Capture the cell that displays the provided text and extract its (X, Y) central coordinate. 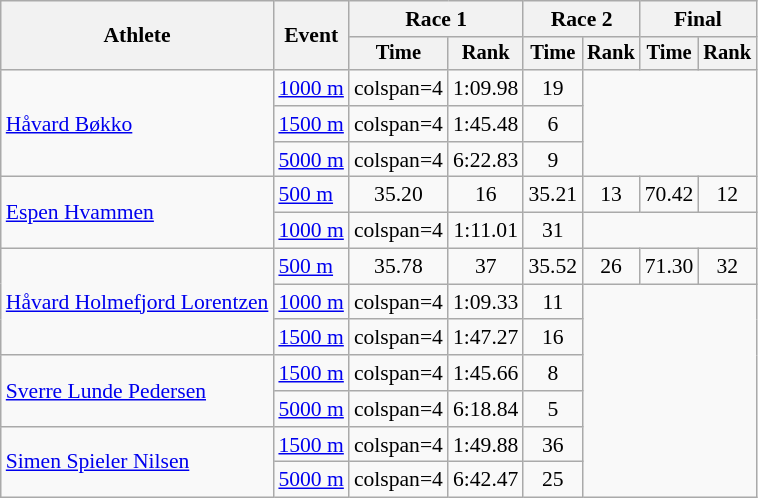
1:45.66 (486, 373)
8 (552, 373)
Espen Hvammen (138, 212)
1:09.98 (486, 88)
35.20 (398, 195)
36 (552, 445)
25 (552, 480)
6:18.84 (486, 409)
32 (727, 267)
Race 2 (581, 19)
Simen Spieler Nilsen (138, 462)
35.78 (398, 267)
Sverre Lunde Pedersen (138, 390)
1:49.88 (486, 445)
6:22.83 (486, 160)
1:11.01 (486, 231)
1:47.27 (486, 338)
1:45.48 (486, 124)
9 (552, 160)
26 (611, 267)
37 (486, 267)
1:09.33 (486, 302)
Håvard Holmefjord Lorentzen (138, 302)
Final (698, 19)
35.52 (552, 267)
71.30 (670, 267)
35.21 (552, 195)
6:42.47 (486, 480)
Håvard Bøkko (138, 124)
70.42 (670, 195)
5 (552, 409)
11 (552, 302)
Athlete (138, 36)
19 (552, 88)
6 (552, 124)
13 (611, 195)
Event (310, 36)
Race 1 (436, 19)
12 (727, 195)
31 (552, 231)
